Locate the cell with the specified text and output its [x, y] center coordinate. 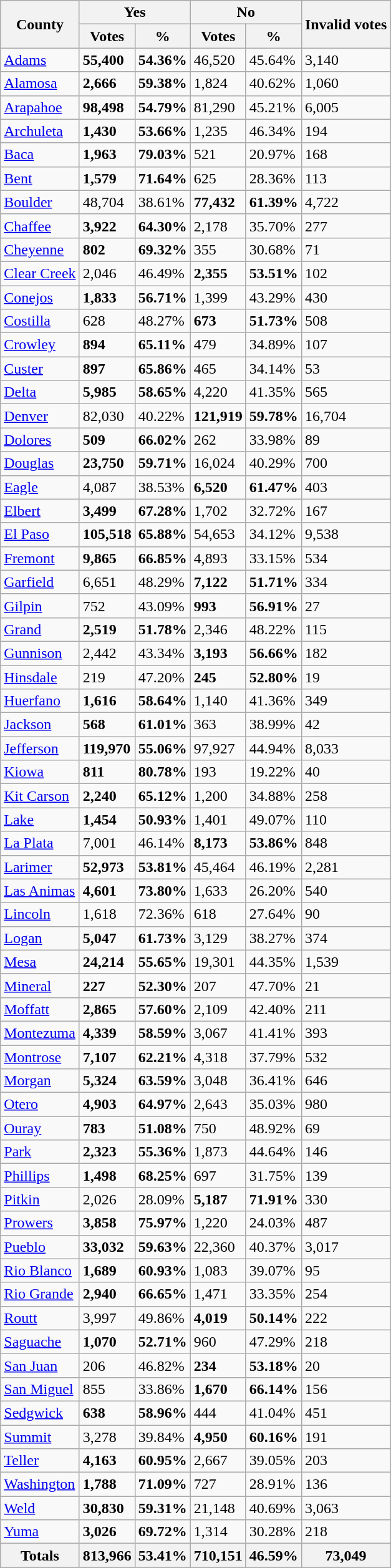
363 [218, 725]
6,651 [107, 582]
855 [107, 1389]
1,539 [345, 962]
2,940 [107, 1294]
2,281 [345, 867]
206 [107, 1365]
32.72% [273, 511]
79.03% [162, 155]
Custer [40, 369]
897 [107, 369]
1,399 [218, 298]
Yuma [40, 1532]
65.11% [162, 345]
Hinsdale [40, 677]
El Paso [40, 535]
27.64% [273, 914]
38.61% [162, 202]
4,903 [107, 1105]
219 [107, 677]
444 [218, 1413]
521 [218, 155]
Gilpin [40, 606]
2,109 [218, 1009]
42.40% [273, 1009]
48.92% [273, 1128]
4,601 [107, 891]
33.98% [273, 440]
43.34% [162, 653]
4,722 [345, 202]
136 [345, 1484]
3,026 [107, 1532]
Park [40, 1152]
61.39% [273, 202]
334 [345, 582]
60.93% [162, 1270]
40.62% [273, 84]
1,616 [107, 701]
Totals [40, 1556]
3,063 [345, 1508]
73,049 [345, 1556]
6,520 [218, 487]
193 [218, 772]
71.64% [162, 178]
Archuleta [40, 131]
Kiowa [40, 772]
752 [107, 606]
813,966 [107, 1556]
Crowley [40, 345]
191 [345, 1436]
Washington [40, 1484]
5,187 [218, 1199]
41.36% [273, 701]
2,666 [107, 84]
Elbert [40, 511]
46.49% [162, 273]
980 [345, 1105]
33.35% [273, 1294]
59.78% [273, 416]
1,471 [218, 1294]
993 [218, 606]
51.73% [273, 321]
48.27% [162, 321]
673 [218, 321]
Larimer [40, 867]
Yes [135, 12]
52.71% [162, 1342]
2,323 [107, 1152]
618 [218, 914]
45.21% [273, 107]
119,970 [107, 748]
53 [345, 369]
245 [218, 677]
No [246, 12]
540 [345, 891]
Prowers [40, 1223]
1,454 [107, 820]
9,538 [345, 535]
Weld [40, 1508]
69 [345, 1128]
203 [345, 1461]
24.03% [273, 1223]
Pueblo [40, 1247]
30,830 [107, 1508]
16,704 [345, 416]
54,653 [218, 535]
4,318 [218, 1057]
40 [345, 772]
57.60% [162, 1009]
9,865 [107, 558]
102 [345, 273]
Eagle [40, 487]
2,046 [107, 273]
1,220 [218, 1223]
254 [345, 1294]
51.71% [273, 582]
Baca [40, 155]
1,824 [218, 84]
44.64% [273, 1152]
62.21% [162, 1057]
4,019 [218, 1318]
61.01% [162, 725]
802 [107, 249]
46.19% [273, 867]
52.80% [273, 677]
Teller [40, 1461]
Routt [40, 1318]
2,667 [218, 1461]
Jackson [40, 725]
53.66% [162, 131]
89 [345, 440]
61.73% [162, 938]
211 [345, 1009]
95 [345, 1270]
2,178 [218, 226]
479 [218, 345]
20 [345, 1365]
55,400 [107, 60]
23,750 [107, 463]
534 [345, 558]
53.41% [162, 1556]
Bent [40, 178]
Lake [40, 820]
46.14% [162, 843]
28.36% [273, 178]
Garfield [40, 582]
465 [218, 369]
53.51% [273, 273]
58.59% [162, 1033]
40.69% [273, 1508]
139 [345, 1176]
66.14% [273, 1389]
1,430 [107, 131]
1,689 [107, 1270]
Saguache [40, 1342]
508 [345, 321]
2,442 [107, 653]
44.35% [273, 962]
52,973 [107, 867]
2,865 [107, 1009]
4,220 [218, 392]
3,997 [107, 1318]
80.78% [162, 772]
66.02% [162, 440]
45.64% [273, 60]
628 [107, 321]
1,498 [107, 1176]
1,873 [218, 1152]
34.88% [273, 796]
59.38% [162, 84]
67.28% [162, 511]
Arapahoe [40, 107]
68.25% [162, 1176]
451 [345, 1413]
Costilla [40, 321]
Fremont [40, 558]
355 [218, 249]
30.68% [273, 249]
58.96% [162, 1413]
60.16% [273, 1436]
Invalid votes [345, 24]
La Plata [40, 843]
113 [345, 178]
105,518 [107, 535]
Clear Creek [40, 273]
2,240 [107, 796]
49.07% [273, 820]
3,922 [107, 226]
Douglas [40, 463]
64.30% [162, 226]
Montrose [40, 1057]
8,173 [218, 843]
2,519 [107, 629]
47.20% [162, 677]
50.93% [162, 820]
700 [345, 463]
227 [107, 985]
207 [218, 985]
Moffatt [40, 1009]
40.29% [273, 463]
Delta [40, 392]
349 [345, 701]
65.88% [162, 535]
Boulder [40, 202]
66.85% [162, 558]
County [40, 24]
1,788 [107, 1484]
77,432 [218, 202]
54.36% [162, 60]
3,067 [218, 1033]
646 [345, 1081]
71.09% [162, 1484]
47.29% [273, 1342]
69.72% [162, 1532]
San Juan [40, 1365]
44.94% [273, 748]
121,919 [218, 416]
3,193 [218, 653]
430 [345, 298]
53.18% [273, 1365]
Gunnison [40, 653]
Jefferson [40, 748]
Summit [40, 1436]
40.37% [273, 1247]
27 [345, 606]
3,017 [345, 1247]
194 [345, 131]
1,833 [107, 298]
60.95% [162, 1461]
638 [107, 1413]
34.89% [273, 345]
59.63% [162, 1247]
1,140 [218, 701]
34.14% [273, 369]
1,963 [107, 155]
97,927 [218, 748]
41.35% [273, 392]
Lincoln [40, 914]
7,107 [107, 1057]
64.97% [162, 1105]
58.64% [162, 701]
20.97% [273, 155]
1,200 [218, 796]
65.86% [162, 369]
2,355 [218, 273]
4,893 [218, 558]
46.59% [273, 1556]
4,950 [218, 1436]
110 [345, 820]
487 [345, 1223]
258 [345, 796]
46,520 [218, 60]
81,290 [218, 107]
47.70% [273, 985]
3,140 [345, 60]
50.14% [273, 1318]
30.28% [273, 1532]
168 [345, 155]
Logan [40, 938]
56.66% [273, 653]
182 [345, 653]
33.15% [273, 558]
2,346 [218, 629]
625 [218, 178]
262 [218, 440]
49.86% [162, 1318]
Alamosa [40, 84]
37.79% [273, 1057]
1,633 [218, 891]
Ouray [40, 1128]
727 [218, 1484]
58.65% [162, 392]
55.36% [162, 1152]
697 [218, 1176]
710,151 [218, 1556]
40.22% [162, 416]
63.59% [162, 1081]
156 [345, 1389]
19.22% [273, 772]
38.53% [162, 487]
33,032 [107, 1247]
24,214 [107, 962]
21 [345, 985]
98,498 [107, 107]
Huerfano [40, 701]
5,047 [107, 938]
Adams [40, 60]
Cheyenne [40, 249]
Las Animas [40, 891]
750 [218, 1128]
28.91% [273, 1484]
56.91% [273, 606]
Pitkin [40, 1199]
San Miguel [40, 1389]
4,339 [107, 1033]
43.29% [273, 298]
48.29% [162, 582]
39.05% [273, 1461]
51.08% [162, 1128]
3,858 [107, 1223]
26.20% [273, 891]
Dolores [40, 440]
56.71% [162, 298]
568 [107, 725]
59.71% [162, 463]
71 [345, 249]
509 [107, 440]
61.47% [273, 487]
55.65% [162, 962]
3,129 [218, 938]
75.97% [162, 1223]
Phillips [40, 1176]
46.34% [273, 131]
35.70% [273, 226]
330 [345, 1199]
33.86% [162, 1389]
Rio Blanco [40, 1270]
1,235 [218, 131]
66.65% [162, 1294]
4,087 [107, 487]
34.12% [273, 535]
31.75% [273, 1176]
51.78% [162, 629]
19 [345, 677]
222 [345, 1318]
82,030 [107, 416]
7,122 [218, 582]
1,070 [107, 1342]
107 [345, 345]
45,464 [218, 867]
1,083 [218, 1270]
6,005 [345, 107]
90 [345, 914]
41.41% [273, 1033]
5,324 [107, 1081]
2,026 [107, 1199]
69.32% [162, 249]
894 [107, 345]
41.04% [273, 1413]
1,060 [345, 84]
48,704 [107, 202]
43.09% [162, 606]
565 [345, 392]
374 [345, 938]
59.31% [162, 1508]
28.09% [162, 1199]
7,001 [107, 843]
Sedgwick [40, 1413]
532 [345, 1057]
65.12% [162, 796]
Montezuma [40, 1033]
146 [345, 1152]
393 [345, 1033]
Morgan [40, 1081]
8,033 [345, 748]
48.22% [273, 629]
403 [345, 487]
53.81% [162, 867]
Otero [40, 1105]
73.80% [162, 891]
4,163 [107, 1461]
1,618 [107, 914]
277 [345, 226]
71.91% [273, 1199]
Mineral [40, 985]
1,702 [218, 511]
55.06% [162, 748]
3,499 [107, 511]
Grand [40, 629]
72.36% [162, 914]
16,024 [218, 463]
783 [107, 1128]
36.41% [273, 1081]
22,360 [218, 1247]
38.99% [273, 725]
39.84% [162, 1436]
2,643 [218, 1105]
1,401 [218, 820]
46.82% [162, 1365]
Conejos [40, 298]
115 [345, 629]
234 [218, 1365]
960 [218, 1342]
167 [345, 511]
3,278 [107, 1436]
42 [345, 725]
39.07% [273, 1270]
21,148 [218, 1508]
38.27% [273, 938]
811 [107, 772]
Rio Grande [40, 1294]
1,579 [107, 178]
1,314 [218, 1532]
35.03% [273, 1105]
19,301 [218, 962]
1,670 [218, 1389]
848 [345, 843]
52.30% [162, 985]
Mesa [40, 962]
53.86% [273, 843]
Kit Carson [40, 796]
54.79% [162, 107]
Chaffee [40, 226]
5,985 [107, 392]
3,048 [218, 1081]
Denver [40, 416]
